Return (x, y) of the center of cell containing provided text 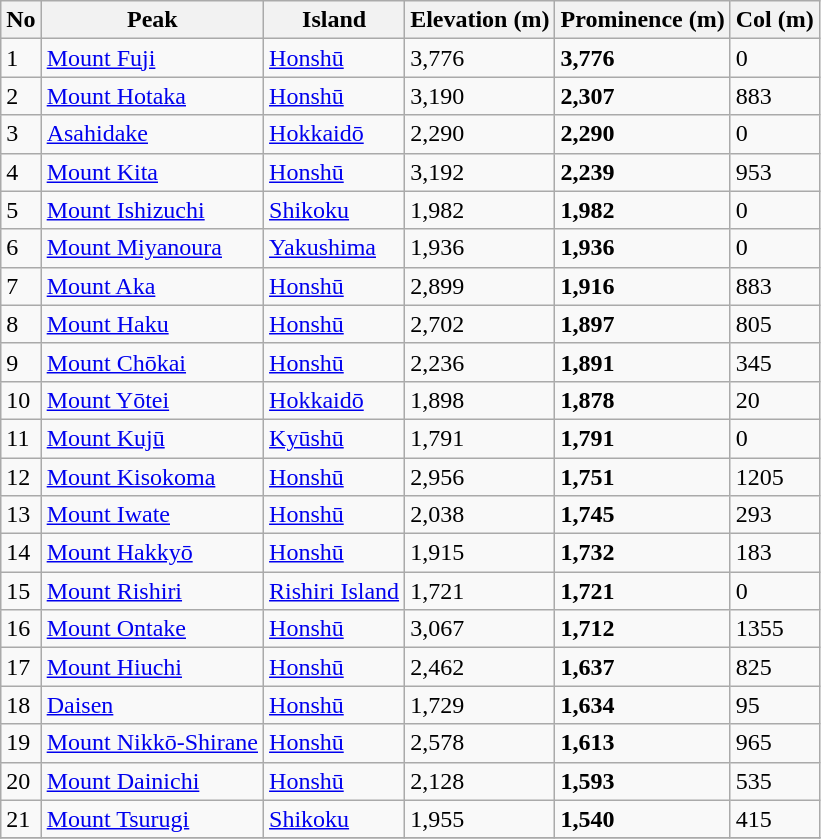
3,067 (480, 629)
1,898 (480, 400)
17 (21, 667)
Asahidake (152, 134)
Mount Hiuchi (152, 667)
1,637 (642, 667)
3 (21, 134)
Mount Fuji (152, 58)
8 (21, 324)
1,634 (642, 705)
1,751 (642, 477)
1,593 (642, 781)
2,239 (642, 172)
2,578 (480, 743)
Mount Kisokoma (152, 477)
1,712 (642, 629)
1,915 (480, 553)
1205 (774, 477)
Mount Yōtei (152, 400)
805 (774, 324)
10 (21, 400)
1,891 (642, 362)
Mount Hakkyō (152, 553)
16 (21, 629)
1,540 (642, 819)
Mount Miyanoura (152, 248)
6 (21, 248)
1,916 (642, 286)
Peak (152, 20)
293 (774, 515)
7 (21, 286)
19 (21, 743)
Mount Iwate (152, 515)
1355 (774, 629)
2 (21, 96)
2,899 (480, 286)
13 (21, 515)
Yakushima (334, 248)
Mount Nikkō-Shirane (152, 743)
4 (21, 172)
1 (21, 58)
Mount Kita (152, 172)
2,236 (480, 362)
1,729 (480, 705)
183 (774, 553)
415 (774, 819)
Kyūshū (334, 438)
965 (774, 743)
Mount Ontake (152, 629)
Mount Haku (152, 324)
14 (21, 553)
Mount Kujū (152, 438)
Mount Dainichi (152, 781)
12 (21, 477)
2,038 (480, 515)
1,745 (642, 515)
3,192 (480, 172)
Mount Ishizuchi (152, 210)
Mount Hotaka (152, 96)
18 (21, 705)
Mount Tsurugi (152, 819)
21 (21, 819)
1,897 (642, 324)
3,190 (480, 96)
2,702 (480, 324)
Mount Chōkai (152, 362)
1,613 (642, 743)
Elevation (m) (480, 20)
Col (m) (774, 20)
11 (21, 438)
2,462 (480, 667)
535 (774, 781)
2,307 (642, 96)
1,955 (480, 819)
No (21, 20)
Mount Aka (152, 286)
15 (21, 591)
95 (774, 705)
Rishiri Island (334, 591)
Daisen (152, 705)
1,732 (642, 553)
1,878 (642, 400)
Island (334, 20)
2,956 (480, 477)
825 (774, 667)
9 (21, 362)
345 (774, 362)
Mount Rishiri (152, 591)
5 (21, 210)
Prominence (m) (642, 20)
2,128 (480, 781)
953 (774, 172)
